Scan for the cell matching the given text and deliver its [x, y] coordinate at center. 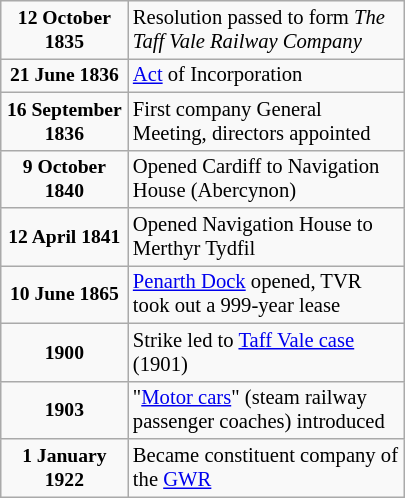
16 September 1836 [64, 121]
"Motor cars" (steam railway passenger coaches) introduced [266, 410]
Opened Cardiff to Navigation House (Abercynon) [266, 179]
Became constituent company of the GWR [266, 467]
10 June 1865 [64, 294]
21 June 1836 [64, 75]
Opened Navigation House to Merthyr Tydfil [266, 237]
Act of Incorporation [266, 75]
12 October 1835 [64, 29]
1900 [64, 352]
9 October 1840 [64, 179]
Resolution passed to form The Taff Vale Railway Company [266, 29]
First company General Meeting, directors appointed [266, 121]
Penarth Dock opened, TVR took out a 999-year lease [266, 294]
Strike led to Taff Vale case (1901) [266, 352]
1903 [64, 410]
1 January 1922 [64, 467]
12 April 1841 [64, 237]
